Determine the [X, Y] coordinate at the center of the cell enclosing the given text.  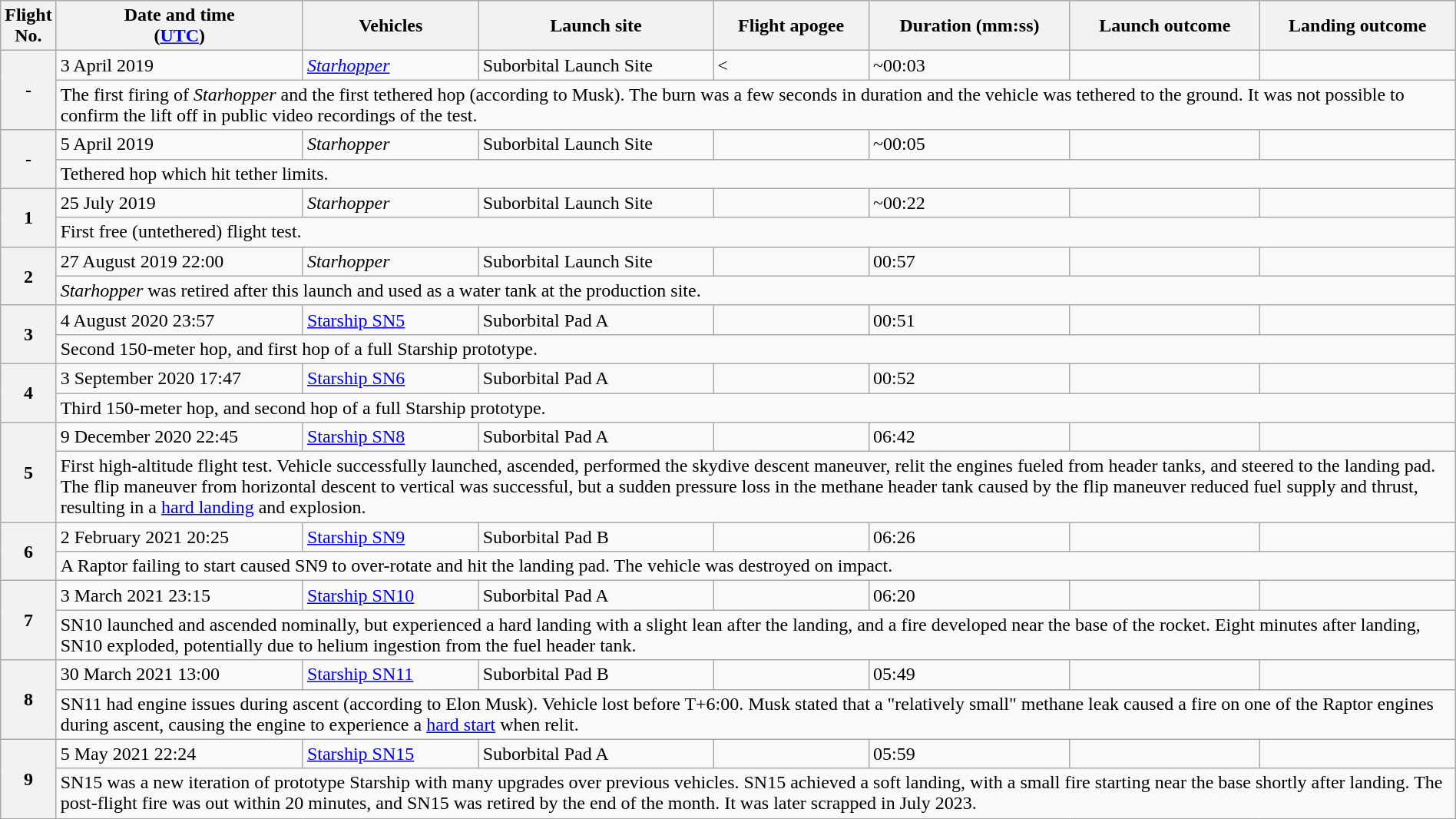
Third 150-meter hop, and second hop of a full Starship prototype. [756, 408]
2 February 2021 20:25 [180, 537]
00:52 [970, 378]
Landing outcome [1358, 26]
5 April 2019 [180, 144]
Starship SN15 [390, 754]
00:57 [970, 261]
Starship SN6 [390, 378]
3 April 2019 [180, 65]
27 August 2019 22:00 [180, 261]
1 [28, 217]
Vehicles [390, 26]
5 May 2021 22:24 [180, 754]
5 [28, 472]
6 [28, 552]
Starship SN11 [390, 675]
Starship SN10 [390, 595]
05:59 [970, 754]
~00:22 [970, 203]
Starship SN5 [390, 320]
8 [28, 699]
30 March 2021 13:00 [180, 675]
Starship SN9 [390, 537]
First free (untethered) flight test. [756, 232]
Starhopper was retired after this launch and used as a water tank at the production site. [756, 290]
~00:03 [970, 65]
2 [28, 276]
4 August 2020 23:57 [180, 320]
25 July 2019 [180, 203]
06:20 [970, 595]
Launch site [596, 26]
Tethered hop which hit tether limits. [756, 174]
~00:05 [970, 144]
4 [28, 393]
< [791, 65]
Flight apogee [791, 26]
Second 150-meter hop, and first hop of a full Starship prototype. [756, 349]
00:51 [970, 320]
Duration (mm:ss) [970, 26]
3 March 2021 23:15 [180, 595]
Date and time (UTC) [180, 26]
05:49 [970, 675]
3 September 2020 17:47 [180, 378]
7 [28, 621]
Launch outcome [1164, 26]
3 [28, 334]
06:42 [970, 437]
Flight No. [28, 26]
A Raptor failing to start caused SN9 to over-rotate and hit the landing pad. The vehicle was destroyed on impact. [756, 566]
9 December 2020 22:45 [180, 437]
06:26 [970, 537]
9 [28, 779]
Starship SN8 [390, 437]
